Detect which cell encompasses the target text, then output its [x, y] center coordinate. 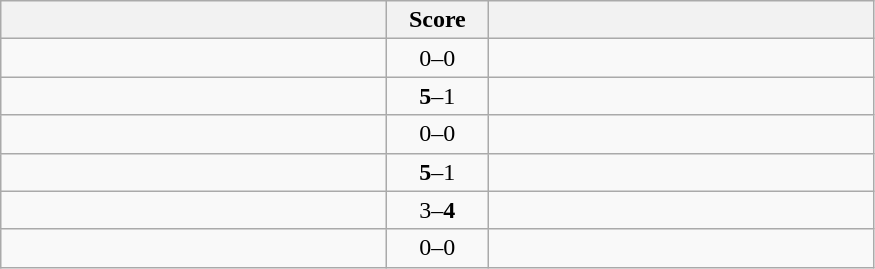
3–4 [438, 210]
Score [438, 20]
